Extract the [x, y] coordinate from the center of the cell holding the provided text.  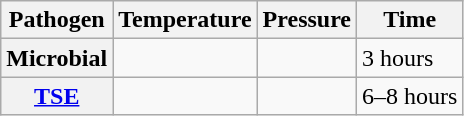
Pathogen [57, 20]
TSE [57, 96]
3 hours [410, 58]
Microbial [57, 58]
6–8 hours [410, 96]
Pressure [306, 20]
Time [410, 20]
Temperature [185, 20]
